Find where the given text appears and provide that cell's center as (X, Y) coordinate. 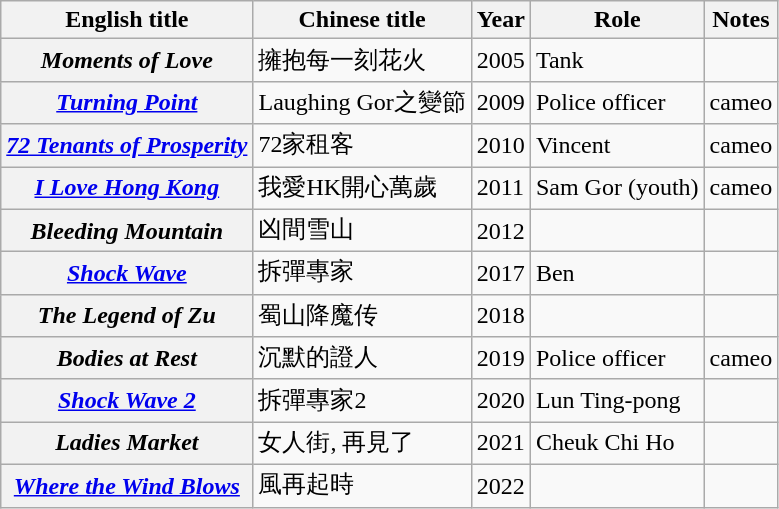
2020 (500, 400)
Vincent (617, 146)
2010 (500, 146)
2005 (500, 60)
2009 (500, 102)
蜀山降魔传 (362, 316)
I Love Hong Kong (127, 188)
風再起時 (362, 486)
Lun Ting-pong (617, 400)
Cheuk Chi Ho (617, 444)
凶間雪山 (362, 230)
Tank (617, 60)
Laughing Gor之變節 (362, 102)
Bodies at Rest (127, 358)
72家租客 (362, 146)
拆彈專家 (362, 274)
2021 (500, 444)
2018 (500, 316)
2017 (500, 274)
Shock Wave 2 (127, 400)
Sam Gor (youth) (617, 188)
Year (500, 20)
擁抱每一刻花火 (362, 60)
Shock Wave (127, 274)
Moments of Love (127, 60)
Chinese title (362, 20)
English title (127, 20)
72 Tenants of Prosperity (127, 146)
2011 (500, 188)
2022 (500, 486)
沉默的證人 (362, 358)
Role (617, 20)
我愛HK開心萬歲 (362, 188)
女人街, 再見了 (362, 444)
The Legend of Zu (127, 316)
Notes (741, 20)
Ladies Market (127, 444)
Ben (617, 274)
2019 (500, 358)
2012 (500, 230)
Turning Point (127, 102)
Where the Wind Blows (127, 486)
拆彈專家2 (362, 400)
Bleeding Mountain (127, 230)
